Provide the (x, y) coordinate of the cell's center where the given text is located.  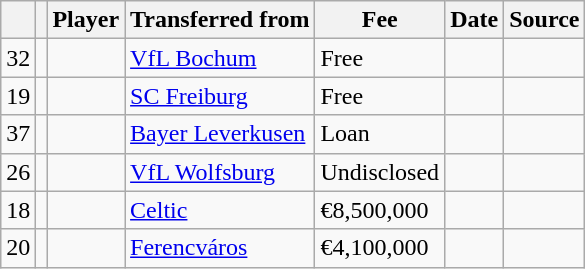
VfL Bochum (220, 58)
€4,100,000 (380, 248)
Undisclosed (380, 172)
Ferencváros (220, 248)
Celtic (220, 210)
32 (18, 58)
SC Freiburg (220, 96)
20 (18, 248)
19 (18, 96)
Bayer Leverkusen (220, 134)
18 (18, 210)
€8,500,000 (380, 210)
VfL Wolfsburg (220, 172)
Date (474, 20)
Transferred from (220, 20)
Loan (380, 134)
Player (86, 20)
26 (18, 172)
37 (18, 134)
Source (544, 20)
Fee (380, 20)
